Extract the [X, Y] coordinate from the center of the cell holding the provided text.  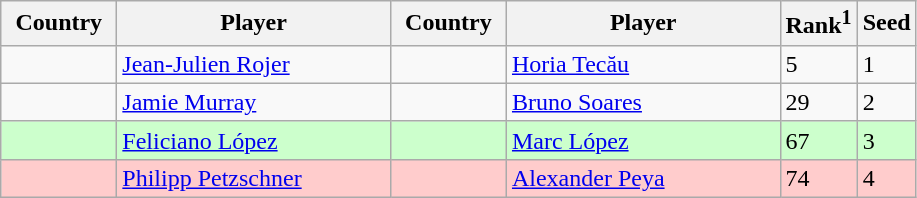
Horia Tecău [643, 64]
74 [818, 178]
Bruno Soares [643, 102]
29 [818, 102]
Philipp Petzschner [254, 178]
Seed [886, 24]
67 [818, 140]
4 [886, 178]
5 [818, 64]
2 [886, 102]
Feliciano López [254, 140]
Jamie Murray [254, 102]
1 [886, 64]
Rank1 [818, 24]
Marc López [643, 140]
3 [886, 140]
Jean-Julien Rojer [254, 64]
Alexander Peya [643, 178]
